Locate the cell with the specified text and output its (X, Y) center coordinate. 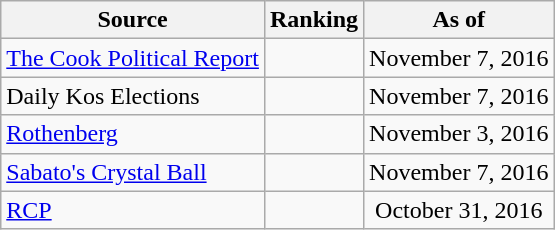
Daily Kos Elections (133, 96)
Ranking (314, 20)
RCP (133, 210)
Sabato's Crystal Ball (133, 172)
As of (459, 20)
November 3, 2016 (459, 134)
October 31, 2016 (459, 210)
Rothenberg (133, 134)
The Cook Political Report (133, 58)
Source (133, 20)
